Output the (X, Y) coordinate of the center of the cell containing the given text.  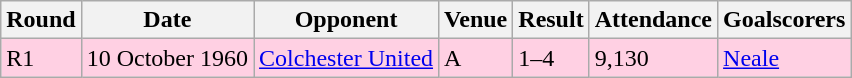
Round (41, 20)
9,130 (653, 58)
Venue (476, 20)
A (476, 58)
Opponent (346, 20)
1–4 (551, 58)
Date (167, 20)
Neale (784, 58)
Result (551, 20)
Colchester United (346, 58)
Goalscorers (784, 20)
10 October 1960 (167, 58)
R1 (41, 58)
Attendance (653, 20)
